Find where the given text appears and provide that cell's center as (X, Y) coordinate. 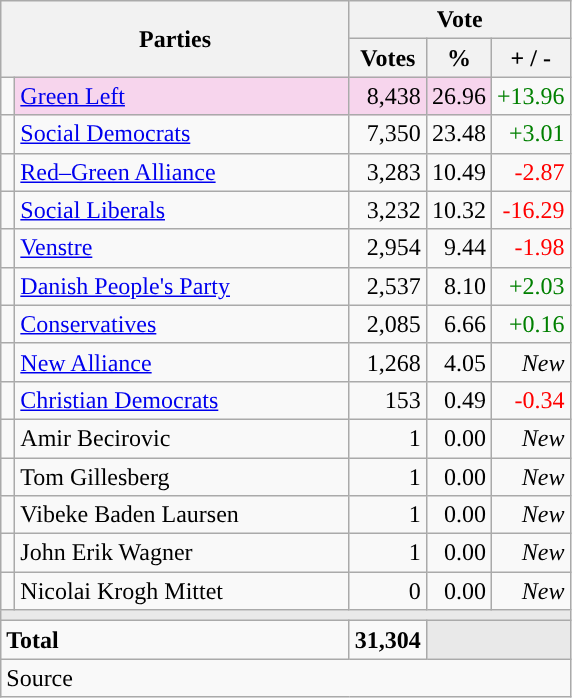
10.49 (458, 172)
2,085 (388, 324)
153 (388, 400)
31,304 (388, 640)
+3.01 (530, 134)
3,232 (388, 210)
Parties (176, 39)
Vote (460, 20)
0.49 (458, 400)
Christian Democrats (182, 400)
Votes (388, 58)
Vibeke Baden Laursen (182, 515)
26.96 (458, 96)
Danish People's Party (182, 286)
Conservatives (182, 324)
Amir Becirovic (182, 438)
+13.96 (530, 96)
-16.29 (530, 210)
+0.16 (530, 324)
+ / - (530, 58)
Red–Green Alliance (182, 172)
Social Liberals (182, 210)
+2.03 (530, 286)
8,438 (388, 96)
Tom Gillesberg (182, 477)
-1.98 (530, 248)
0 (388, 591)
-0.34 (530, 400)
23.48 (458, 134)
10.32 (458, 210)
Total (176, 640)
Venstre (182, 248)
New Alliance (182, 362)
Nicolai Krogh Mittet (182, 591)
2,537 (388, 286)
Green Left (182, 96)
3,283 (388, 172)
Social Democrats (182, 134)
2,954 (388, 248)
7,350 (388, 134)
4.05 (458, 362)
9.44 (458, 248)
Source (286, 678)
8.10 (458, 286)
6.66 (458, 324)
% (458, 58)
1,268 (388, 362)
-2.87 (530, 172)
John Erik Wagner (182, 553)
